Pinpoint the cell where the given text exists, returning its [x, y] midpoint coordinate. 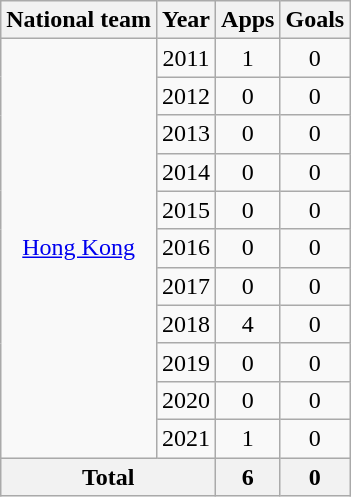
Year [186, 20]
2020 [186, 400]
Apps [248, 20]
6 [248, 477]
4 [248, 324]
2019 [186, 362]
2012 [186, 96]
2015 [186, 210]
Total [108, 477]
2016 [186, 248]
2017 [186, 286]
National team [79, 20]
2014 [186, 172]
Hong Kong [79, 248]
Goals [315, 20]
2021 [186, 438]
2018 [186, 324]
2011 [186, 58]
2013 [186, 134]
